Pinpoint the cell where the given text exists, returning its (X, Y) midpoint coordinate. 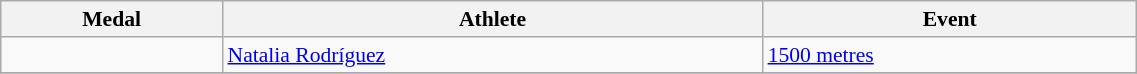
1500 metres (950, 55)
Event (950, 19)
Medal (112, 19)
Athlete (492, 19)
Natalia Rodríguez (492, 55)
